Scan for the cell matching the given text and deliver its [x, y] coordinate at center. 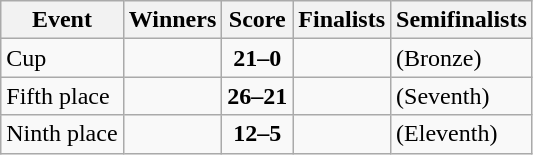
12–5 [258, 134]
Semifinalists [462, 20]
(Seventh) [462, 96]
(Eleventh) [462, 134]
26–21 [258, 96]
Ninth place [62, 134]
Score [258, 20]
Cup [62, 58]
21–0 [258, 58]
(Bronze) [462, 58]
Finalists [342, 20]
Winners [172, 20]
Fifth place [62, 96]
Event [62, 20]
